Provide the [x, y] coordinate of the cell's center where the given text is located.  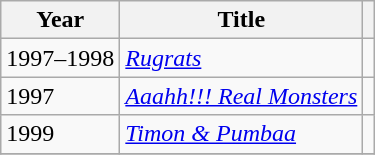
Year [60, 20]
Aaahh!!! Real Monsters [242, 96]
1999 [60, 134]
Timon & Pumbaa [242, 134]
Rugrats [242, 58]
Title [242, 20]
1997–1998 [60, 58]
1997 [60, 96]
